Scan for the cell matching the given text and deliver its (x, y) coordinate at center. 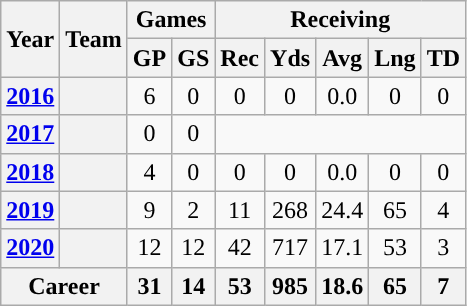
7 (443, 286)
2019 (30, 210)
Lng (395, 58)
Yds (290, 58)
3 (443, 248)
GP (149, 58)
2017 (30, 134)
268 (290, 210)
Avg (342, 58)
Receiving (340, 20)
GS (194, 58)
717 (290, 248)
2020 (30, 248)
2016 (30, 96)
Rec (240, 58)
2018 (30, 172)
24.4 (342, 210)
TD (443, 58)
17.1 (342, 248)
Games (170, 20)
985 (290, 286)
Career (64, 286)
11 (240, 210)
2 (194, 210)
Year (30, 39)
18.6 (342, 286)
9 (149, 210)
6 (149, 96)
Team (94, 39)
42 (240, 248)
14 (194, 286)
31 (149, 286)
